Detect which cell encompasses the target text, then output its [x, y] center coordinate. 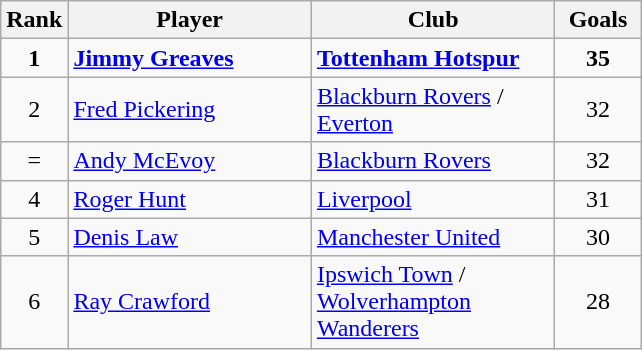
30 [598, 237]
6 [34, 302]
2 [34, 110]
Goals [598, 20]
5 [34, 237]
Denis Law [190, 237]
1 [34, 58]
Jimmy Greaves [190, 58]
= [34, 161]
Tottenham Hotspur [433, 58]
4 [34, 199]
Rank [34, 20]
35 [598, 58]
Manchester United [433, 237]
Fred Pickering [190, 110]
31 [598, 199]
Andy McEvoy [190, 161]
Ray Crawford [190, 302]
Player [190, 20]
Blackburn Rovers / Everton [433, 110]
Blackburn Rovers [433, 161]
Club [433, 20]
Ipswich Town / Wolverhampton Wanderers [433, 302]
28 [598, 302]
Roger Hunt [190, 199]
Liverpool [433, 199]
